Return the [x, y] coordinate for the center point of the cell that contains the specified text.  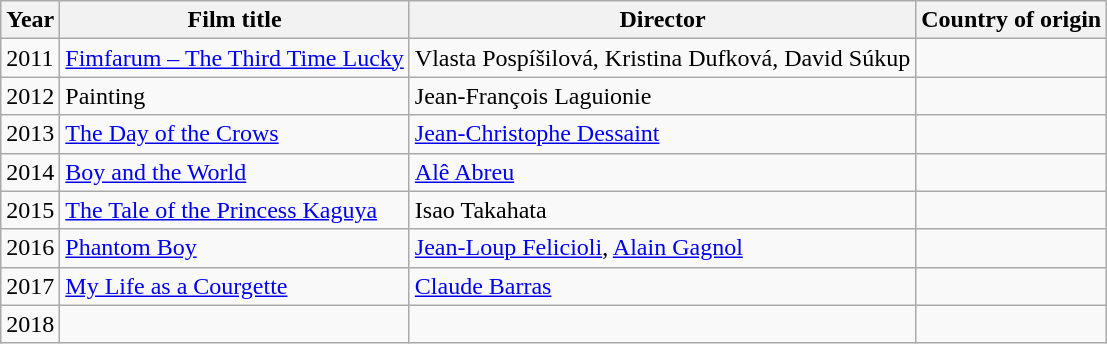
My Life as a Courgette [235, 286]
2015 [30, 210]
Film title [235, 20]
Boy and the World [235, 172]
Director [662, 20]
Alê Abreu [662, 172]
2014 [30, 172]
Painting [235, 96]
Vlasta Pospíšilová, Kristina Dufková, David Súkup [662, 58]
Jean-Christophe Dessaint [662, 134]
Claude Barras [662, 286]
Phantom Boy [235, 248]
2011 [30, 58]
2018 [30, 324]
Jean-Loup Felicioli, Alain Gagnol [662, 248]
2016 [30, 248]
2012 [30, 96]
The Day of the Crows [235, 134]
Country of origin [1012, 20]
The Tale of the Princess Kaguya [235, 210]
2013 [30, 134]
Year [30, 20]
2017 [30, 286]
Fimfarum – The Third Time Lucky [235, 58]
Isao Takahata [662, 210]
Jean-François Laguionie [662, 96]
